For the text-containing cell, return its midpoint in [X, Y] coordinate format. 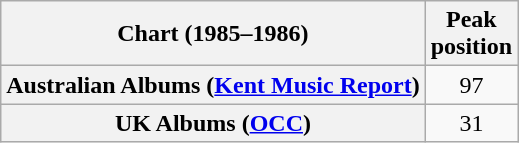
97 [471, 85]
Chart (1985–1986) [213, 34]
Australian Albums (Kent Music Report) [213, 85]
Peakposition [471, 34]
31 [471, 123]
UK Albums (OCC) [213, 123]
